Provide the [X, Y] coordinate of the cell's center where the given text is located.  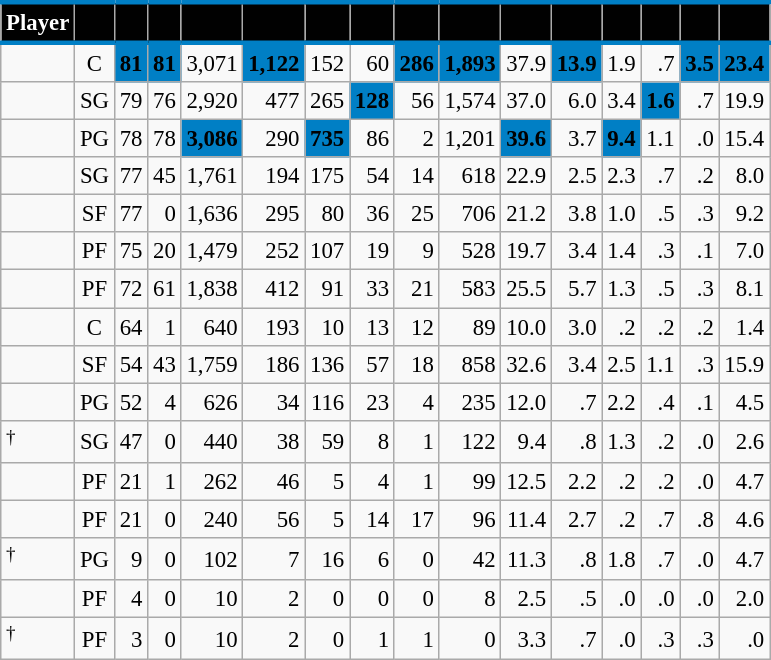
91 [328, 289]
57 [372, 364]
22.9 [526, 176]
235 [470, 402]
32.6 [526, 364]
3.5 [700, 62]
2,920 [212, 101]
25 [416, 214]
23 [372, 402]
33 [372, 289]
9.2 [744, 214]
1.0 [622, 214]
295 [274, 214]
136 [328, 364]
47 [130, 441]
626 [212, 402]
3,071 [212, 62]
96 [470, 519]
21.2 [526, 214]
61 [164, 289]
107 [328, 251]
12.0 [526, 402]
193 [274, 327]
39.6 [526, 139]
52 [130, 402]
3 [130, 639]
1,636 [212, 214]
15.4 [744, 139]
20 [164, 251]
8.1 [744, 289]
583 [470, 289]
252 [274, 251]
34 [274, 402]
128 [372, 101]
1,893 [470, 62]
3.3 [526, 639]
2.3 [622, 176]
72 [130, 289]
1.8 [622, 559]
440 [212, 441]
3.0 [576, 327]
16 [328, 559]
1,479 [212, 251]
45 [164, 176]
194 [274, 176]
290 [274, 139]
735 [328, 139]
46 [274, 482]
13 [372, 327]
37.9 [526, 62]
7.0 [744, 251]
15.9 [744, 364]
3.7 [576, 139]
2.6 [744, 441]
11.3 [526, 559]
4.5 [744, 402]
23.4 [744, 62]
38 [274, 441]
116 [328, 402]
706 [470, 214]
76 [164, 101]
6 [372, 559]
60 [372, 62]
240 [212, 519]
99 [470, 482]
10.0 [526, 327]
2.7 [576, 519]
2.0 [744, 599]
43 [164, 364]
1.6 [660, 101]
7 [274, 559]
86 [372, 139]
11.4 [526, 519]
36 [372, 214]
858 [470, 364]
13.9 [576, 62]
1,574 [470, 101]
3.8 [576, 214]
Player [38, 22]
3,086 [212, 139]
618 [470, 176]
19 [372, 251]
1.9 [622, 62]
25.5 [526, 289]
8.0 [744, 176]
412 [274, 289]
12 [416, 327]
42 [470, 559]
17 [416, 519]
1,759 [212, 364]
186 [274, 364]
1,201 [470, 139]
1,122 [274, 62]
265 [328, 101]
18 [416, 364]
152 [328, 62]
286 [416, 62]
64 [130, 327]
89 [470, 327]
75 [130, 251]
1,838 [212, 289]
640 [212, 327]
37.0 [526, 101]
12.5 [526, 482]
122 [470, 441]
19.7 [526, 251]
5.7 [576, 289]
4.6 [744, 519]
262 [212, 482]
19.9 [744, 101]
6.0 [576, 101]
102 [212, 559]
59 [328, 441]
80 [328, 214]
1,761 [212, 176]
175 [328, 176]
477 [274, 101]
.4 [660, 402]
528 [470, 251]
79 [130, 101]
